Detect which cell encompasses the target text, then output its (X, Y) center coordinate. 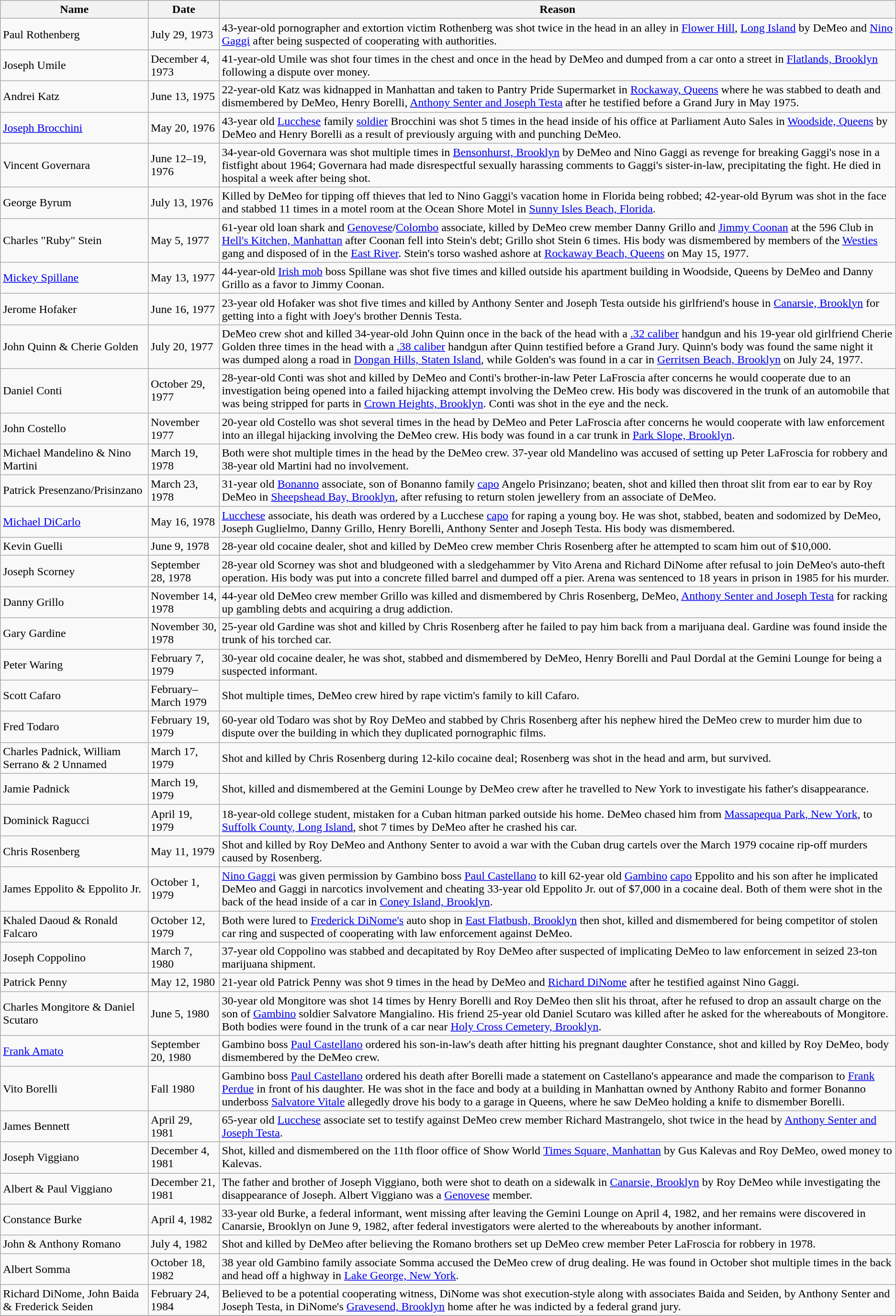
George Byrum (75, 203)
Fred Todaro (75, 726)
Dominick Ragucci (75, 820)
July 20, 1977 (184, 346)
April 29, 1981 (184, 1126)
Shot and killed by DeMeo after believing the Romano brothers set up DeMeo crew member Peter LaFroscia for robbery in 1978. (557, 1244)
Shot, killed and dismembered on the 11th floor office of Show World Times Square, Manhattan by Gus Kalevas and Roy DeMeo, owed money to Kalevas. (557, 1157)
John Quinn & Cherie Golden (75, 346)
John Costello (75, 428)
Constance Burke (75, 1219)
Joseph Scorney (75, 571)
June 13, 1975 (184, 97)
October 29, 1977 (184, 390)
November 14, 1978 (184, 602)
Patrick Presenzano/Prisinzano (75, 491)
March 17, 1979 (184, 758)
Date (184, 10)
Frank Amato (75, 1051)
June 12–19, 1976 (184, 165)
Shot, killed and dismembered at the Gemini Lounge by DeMeo crew after he travelled to New York to investigate his father's disappearance. (557, 789)
Peter Waring (75, 664)
October 1, 1979 (184, 889)
28-year old cocaine dealer, shot and killed by DeMeo crew member Chris Rosenberg after he attempted to scam him out of $10,000. (557, 546)
July 13, 1976 (184, 203)
April 19, 1979 (184, 820)
May 11, 1979 (184, 851)
May 16, 1978 (184, 522)
John & Anthony Romano (75, 1244)
May 12, 1980 (184, 982)
March 19, 1978 (184, 459)
Charles "Ruby" Stein (75, 240)
September 28, 1978 (184, 571)
November 30, 1978 (184, 634)
March 23, 1978 (184, 491)
Khaled Daoud & Ronald Falcaro (75, 926)
Andrei Katz (75, 97)
James Bennett (75, 1126)
May 5, 1977 (184, 240)
October 18, 1982 (184, 1269)
21-year old Patrick Penny was shot 9 times in the head by DeMeo and Richard DiNome after he testified against Nino Gaggi. (557, 982)
James Eppolito & Eppolito Jr. (75, 889)
February 19, 1979 (184, 726)
March 19, 1979 (184, 789)
Albert & Paul Viggiano (75, 1189)
Shot multiple times, DeMeo crew hired by rape victim's family to kill Cafaro. (557, 696)
Charles Mongitore & Daniel Scutaro (75, 1014)
November 1977 (184, 428)
September 20, 1980 (184, 1051)
Jamie Padnick (75, 789)
Joseph Brocchini (75, 127)
May 20, 1976 (184, 127)
June 9, 1978 (184, 546)
Gary Gardine (75, 634)
April 4, 1982 (184, 1219)
February 24, 1984 (184, 1300)
Fall 1980 (184, 1089)
Danny Grillo (75, 602)
June 5, 1980 (184, 1014)
Paul Rothenberg (75, 34)
Jerome Hofaker (75, 309)
Scott Cafaro (75, 696)
Shot and killed by Chris Rosenberg during 12-kilo cocaine deal; Rosenberg was shot in the head and arm, but survived. (557, 758)
Reason (557, 10)
Vincent Governara (75, 165)
Joseph Umile (75, 65)
December 21, 1981 (184, 1189)
February 7, 1979 (184, 664)
Chris Rosenberg (75, 851)
Daniel Conti (75, 390)
Michael Mandelino & Nino Martini (75, 459)
February–March 1979 (184, 696)
Richard DiNome, John Baida & Frederick Seiden (75, 1300)
Vito Borelli (75, 1089)
Name (75, 10)
Charles Padnick, William Serrano & 2 Unnamed (75, 758)
October 12, 1979 (184, 926)
December 4, 1973 (184, 65)
Joseph Viggiano (75, 1157)
July 4, 1982 (184, 1244)
Joseph Coppolino (75, 958)
Michael DiCarlo (75, 522)
Patrick Penny (75, 982)
March 7, 1980 (184, 958)
Albert Somma (75, 1269)
Kevin Guelli (75, 546)
June 16, 1977 (184, 309)
Mickey Spillane (75, 278)
December 4, 1981 (184, 1157)
May 13, 1977 (184, 278)
July 29, 1973 (184, 34)
